From the cell containing the given text, extract its center point as [X, Y] coordinate. 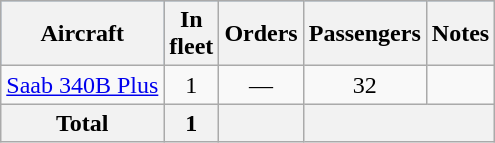
Total [82, 123]
Notes [460, 34]
Orders [261, 34]
Aircraft [82, 34]
32 [364, 85]
Passengers [364, 34]
Saab 340B Plus [82, 85]
Infleet [192, 34]
— [261, 85]
